Return (X, Y) of the center of cell containing provided text 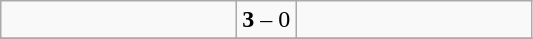
3 – 0 (266, 20)
